Capture the cell that displays the provided text and extract its [x, y] central coordinate. 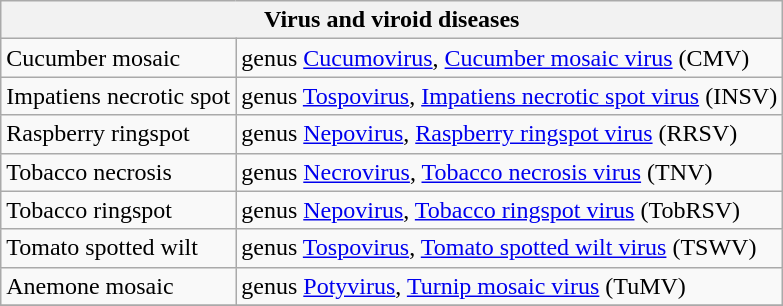
Virus and viroid diseases [392, 20]
Tobacco ringspot [118, 210]
Tobacco necrosis [118, 172]
genus Nepovirus, Raspberry ringspot virus (RRSV) [510, 134]
Raspberry ringspot [118, 134]
Cucumber mosaic [118, 58]
genus Tospovirus, Impatiens necrotic spot virus (INSV) [510, 96]
Tomato spotted wilt [118, 248]
genus Necrovirus, Tobacco necrosis virus (TNV) [510, 172]
Anemone mosaic [118, 286]
genus Tospovirus, Tomato spotted wilt virus (TSWV) [510, 248]
Impatiens necrotic spot [118, 96]
genus Nepovirus, Tobacco ringspot virus (TobRSV) [510, 210]
genus Potyvirus, Turnip mosaic virus (TuMV) [510, 286]
genus Cucumovirus, Cucumber mosaic virus (CMV) [510, 58]
